Find where the given text appears and provide that cell's center as (X, Y) coordinate. 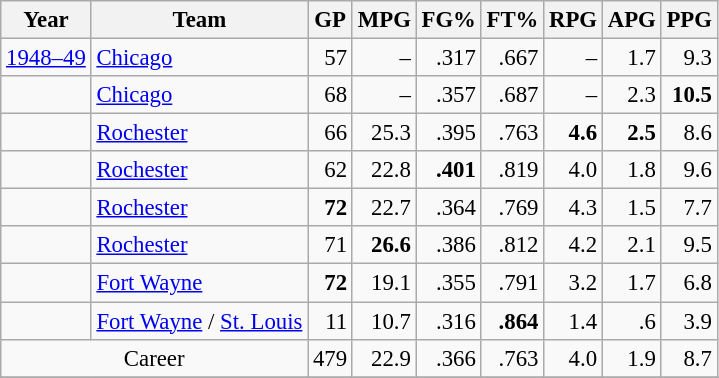
68 (330, 95)
RPG (574, 20)
.401 (448, 170)
.316 (448, 321)
8.7 (689, 358)
Fort Wayne (200, 283)
PPG (689, 20)
.364 (448, 208)
3.9 (689, 321)
2.1 (632, 245)
FT% (512, 20)
GP (330, 20)
22.8 (384, 170)
9.5 (689, 245)
22.9 (384, 358)
.687 (512, 95)
.317 (448, 58)
Year (46, 20)
.355 (448, 283)
26.6 (384, 245)
.864 (512, 321)
.769 (512, 208)
7.7 (689, 208)
10.5 (689, 95)
1.4 (574, 321)
11 (330, 321)
.812 (512, 245)
Fort Wayne / St. Louis (200, 321)
10.7 (384, 321)
.395 (448, 133)
1.8 (632, 170)
2.3 (632, 95)
Team (200, 20)
22.7 (384, 208)
4.6 (574, 133)
.6 (632, 321)
Career (154, 358)
62 (330, 170)
71 (330, 245)
6.8 (689, 283)
.819 (512, 170)
.386 (448, 245)
19.1 (384, 283)
4.3 (574, 208)
1.5 (632, 208)
25.3 (384, 133)
1948–49 (46, 58)
2.5 (632, 133)
9.6 (689, 170)
.366 (448, 358)
.667 (512, 58)
.791 (512, 283)
9.3 (689, 58)
.357 (448, 95)
APG (632, 20)
3.2 (574, 283)
8.6 (689, 133)
MPG (384, 20)
66 (330, 133)
4.2 (574, 245)
57 (330, 58)
1.9 (632, 358)
FG% (448, 20)
479 (330, 358)
